Scan for the cell matching the given text and deliver its [x, y] coordinate at center. 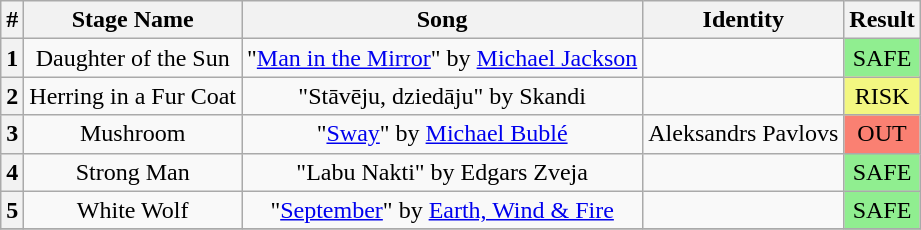
4 [12, 172]
Strong Man [133, 172]
Mushroom [133, 134]
Song [442, 20]
1 [12, 58]
"Sway" by Michael Bublé [442, 134]
Daughter of the Sun [133, 58]
"September" by Earth, Wind & Fire [442, 210]
RISK [882, 96]
2 [12, 96]
Stage Name [133, 20]
White Wolf [133, 210]
# [12, 20]
"Man in the Mirror" by Michael Jackson [442, 58]
Result [882, 20]
OUT [882, 134]
Herring in a Fur Coat [133, 96]
3 [12, 134]
"Labu Nakti" by Edgars Zveja [442, 172]
Identity [744, 20]
Aleksandrs Pavlovs [744, 134]
"Stāvēju, dziedāju" by Skandi [442, 96]
5 [12, 210]
